For the text-containing cell, return its midpoint in [x, y] coordinate format. 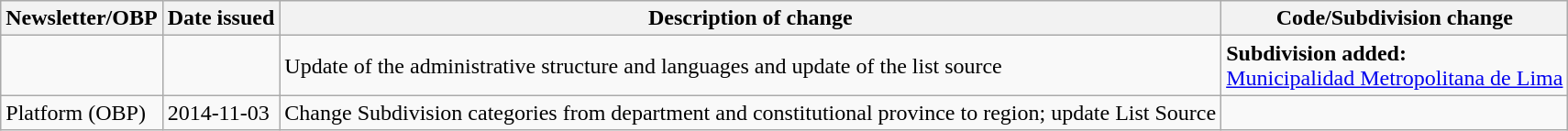
2014-11-03 [221, 113]
Update of the administrative structure and languages and update of the list source [750, 66]
Newsletter/OBP [82, 18]
Code/Subdivision change [1395, 18]
Subdivision added: Municipalidad Metropolitana de Lima [1395, 66]
Description of change [750, 18]
Date issued [221, 18]
Platform (OBP) [82, 113]
Change Subdivision categories from department and constitutional province to region; update List Source [750, 113]
